Pinpoint the cell where the given text exists, returning its [x, y] midpoint coordinate. 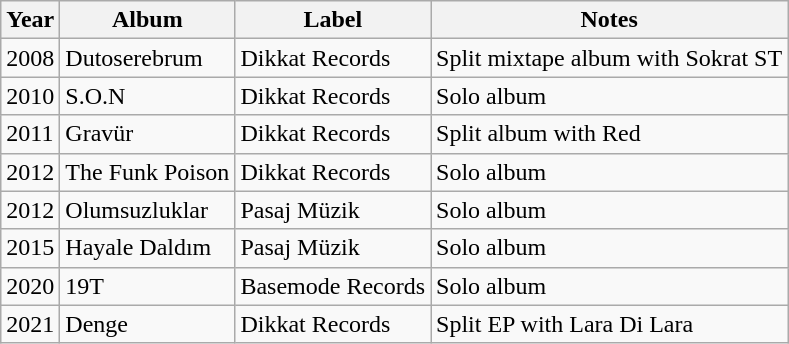
The Funk Poison [148, 172]
Label [333, 20]
Split EP with Lara Di Lara [610, 324]
Olumsuzluklar [148, 210]
Denge [148, 324]
Year [30, 20]
2010 [30, 96]
2011 [30, 134]
Album [148, 20]
S.O.N [148, 96]
Gravür [148, 134]
Split album with Red [610, 134]
2015 [30, 248]
Basemode Records [333, 286]
Split mixtape album with Sokrat ST [610, 58]
Notes [610, 20]
Dutoserebrum [148, 58]
2008 [30, 58]
Hayale Daldım [148, 248]
19T [148, 286]
2020 [30, 286]
2021 [30, 324]
